Output the (X, Y) coordinate of the center of the cell containing the given text.  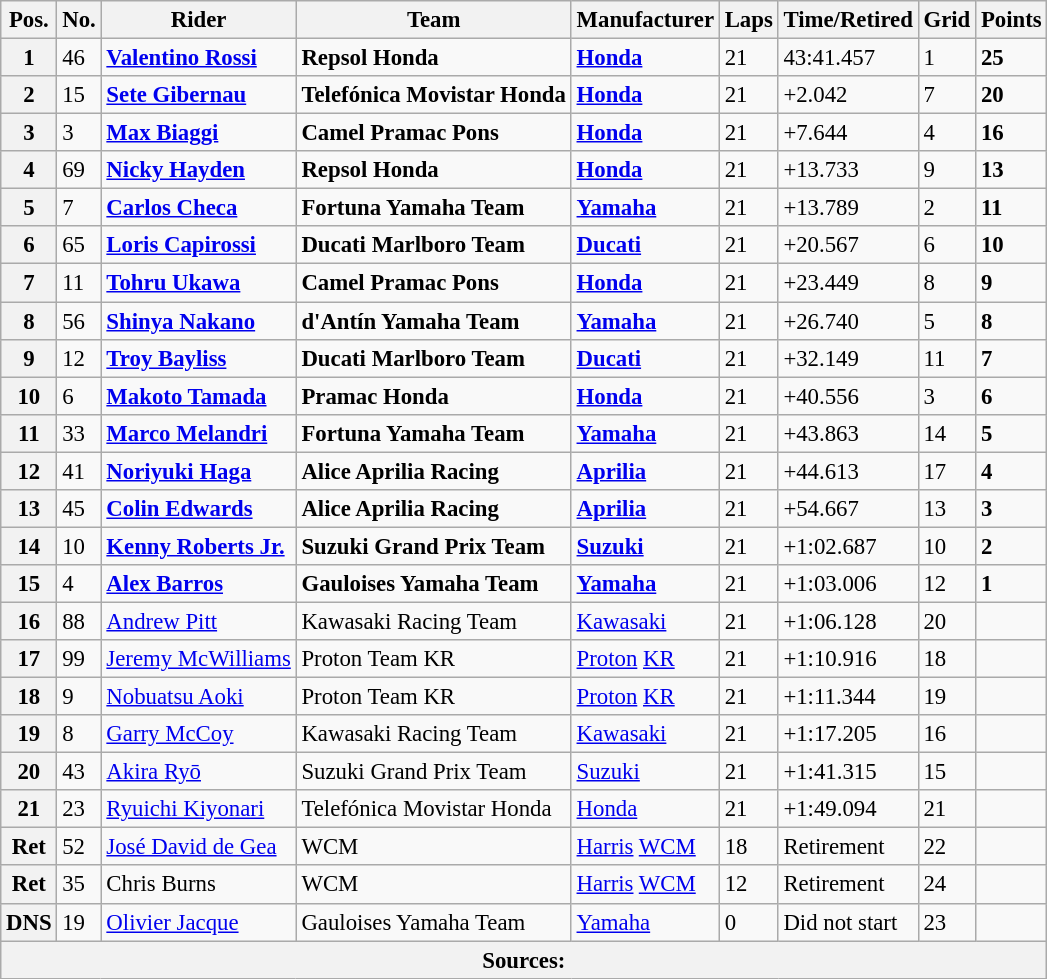
Did not start (848, 922)
Time/Retired (848, 20)
+2.042 (848, 95)
Carlos Checa (198, 208)
Sources: (524, 960)
+1:11.344 (848, 697)
45 (79, 509)
33 (79, 433)
+26.740 (848, 321)
Points (1012, 20)
Garry McCoy (198, 734)
+1:41.315 (848, 772)
22 (946, 847)
Noriyuki Haga (198, 471)
No. (79, 20)
+1:06.128 (848, 621)
Manufacturer (645, 20)
+13.733 (848, 170)
+44.613 (848, 471)
Olivier Jacque (198, 922)
41 (79, 471)
+7.644 (848, 133)
Team (434, 20)
Alex Barros (198, 584)
+1:49.094 (848, 809)
+54.667 (848, 509)
+13.789 (848, 208)
43 (79, 772)
Marco Melandri (198, 433)
0 (748, 922)
Valentino Rossi (198, 58)
Kenny Roberts Jr. (198, 546)
Nobuatsu Aoki (198, 697)
+1:17.205 (848, 734)
Grid (946, 20)
Tohru Ukawa (198, 283)
Max Biaggi (198, 133)
+1:02.687 (848, 546)
+23.449 (848, 283)
43:41.457 (848, 58)
+32.149 (848, 358)
Colin Edwards (198, 509)
52 (79, 847)
Akira Ryō (198, 772)
+43.863 (848, 433)
Sete Gibernau (198, 95)
José David de Gea (198, 847)
Nicky Hayden (198, 170)
46 (79, 58)
Jeremy McWilliams (198, 659)
+20.567 (848, 245)
Laps (748, 20)
56 (79, 321)
69 (79, 170)
24 (946, 885)
DNS (29, 922)
88 (79, 621)
65 (79, 245)
99 (79, 659)
Rider (198, 20)
Andrew Pitt (198, 621)
Ryuichi Kiyonari (198, 809)
d'Antín Yamaha Team (434, 321)
Makoto Tamada (198, 396)
35 (79, 885)
Pramac Honda (434, 396)
+1:03.006 (848, 584)
+1:10.916 (848, 659)
Shinya Nakano (198, 321)
Pos. (29, 20)
Troy Bayliss (198, 358)
+40.556 (848, 396)
Chris Burns (198, 885)
25 (1012, 58)
Loris Capirossi (198, 245)
